Pinpoint the cell where the given text exists, returning its (X, Y) midpoint coordinate. 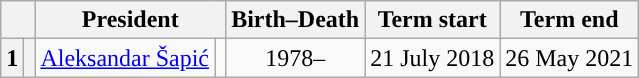
Term end (570, 20)
Aleksandar Šapić (125, 58)
1978– (296, 58)
26 May 2021 (570, 58)
Term start (432, 20)
1 (12, 58)
Birth–Death (296, 20)
President (130, 20)
21 July 2018 (432, 58)
